Locate the cell with the specified text and output its [x, y] center coordinate. 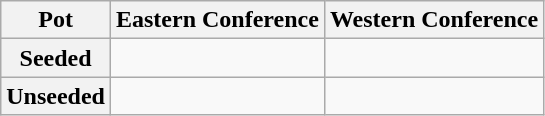
Unseeded [56, 96]
Western Conference [434, 20]
Pot [56, 20]
Eastern Conference [217, 20]
Seeded [56, 58]
